Find where the given text appears and provide that cell's center as [X, Y] coordinate. 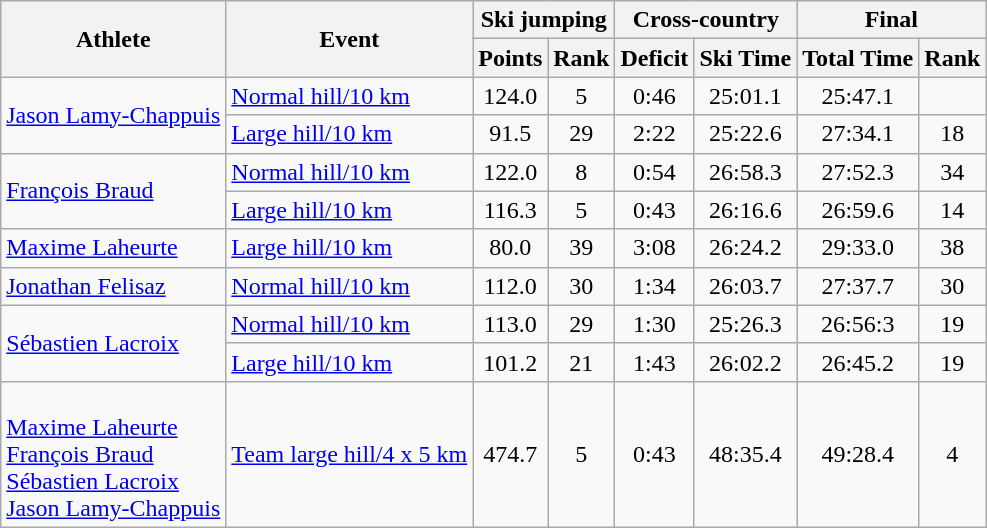
91.5 [510, 134]
14 [952, 210]
26:03.7 [746, 286]
Athlete [114, 39]
112.0 [510, 286]
25:26.3 [746, 324]
François Braud [114, 191]
27:52.3 [858, 172]
26:24.2 [746, 248]
Jonathan Felisaz [114, 286]
1:30 [654, 324]
49:28.4 [858, 454]
18 [952, 134]
Deficit [654, 58]
39 [582, 248]
113.0 [510, 324]
Final [892, 20]
80.0 [510, 248]
Total Time [858, 58]
Sébastien Lacroix [114, 343]
26:02.2 [746, 362]
Points [510, 58]
26:56:3 [858, 324]
Ski jumping [544, 20]
Maxime Laheurte [114, 248]
0:54 [654, 172]
474.7 [510, 454]
2:22 [654, 134]
25:01.1 [746, 96]
48:35.4 [746, 454]
124.0 [510, 96]
34 [952, 172]
3:08 [654, 248]
25:47.1 [858, 96]
1:43 [654, 362]
Team large hill/4 x 5 km [350, 454]
26:58.3 [746, 172]
8 [582, 172]
27:34.1 [858, 134]
21 [582, 362]
38 [952, 248]
Maxime LaheurteFrançois BraudSébastien LacroixJason Lamy-Chappuis [114, 454]
25:22.6 [746, 134]
0:46 [654, 96]
Event [350, 39]
Ski Time [746, 58]
27:37.7 [858, 286]
1:34 [654, 286]
4 [952, 454]
26:45.2 [858, 362]
Jason Lamy-Chappuis [114, 115]
Cross-country [706, 20]
26:16.6 [746, 210]
101.2 [510, 362]
122.0 [510, 172]
116.3 [510, 210]
29:33.0 [858, 248]
26:59.6 [858, 210]
